Extract the (x, y) coordinate from the center of the cell holding the provided text.  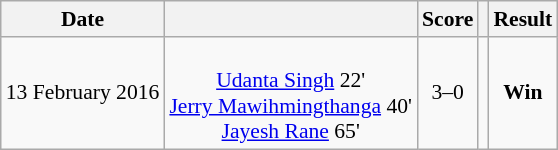
Win (522, 93)
Udanta Singh 22'Jerry Mawihmingthanga 40'Jayesh Rane 65' (290, 93)
3–0 (448, 93)
Result (522, 19)
Date (83, 19)
13 February 2016 (83, 93)
Score (448, 19)
